Scan for the cell matching the given text and deliver its (X, Y) coordinate at center. 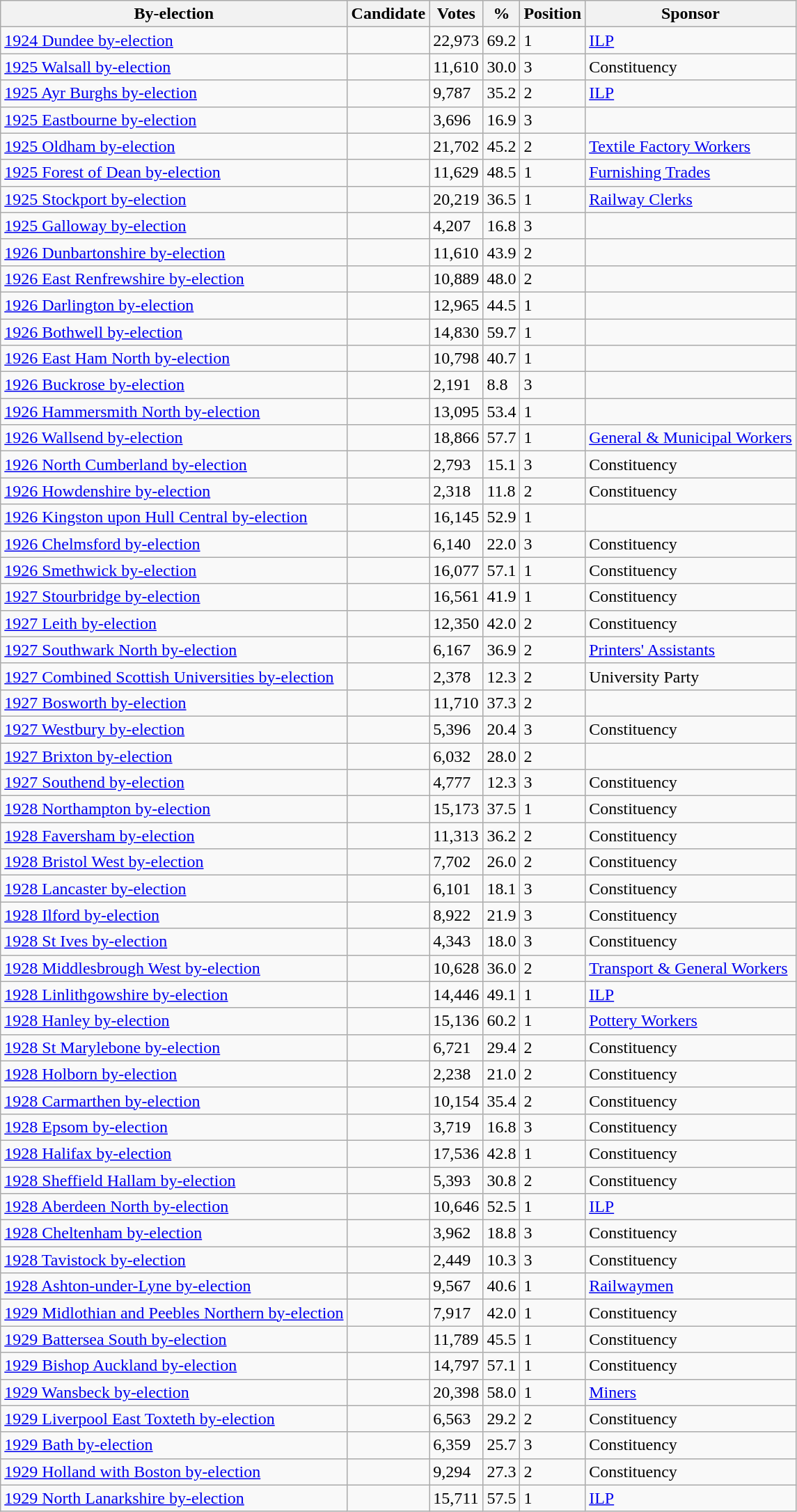
27.3 (501, 1472)
4,343 (457, 942)
1926 Bothwell by-election (174, 332)
Railway Clerks (691, 199)
36.0 (501, 968)
18.8 (501, 1233)
1928 Holborn by-election (174, 1074)
2,318 (457, 491)
3,962 (457, 1233)
Votes (457, 14)
18,866 (457, 438)
15,173 (457, 809)
13,095 (457, 412)
1927 Westbury by-election (174, 729)
16.9 (501, 120)
1924 Dundee by-election (174, 40)
4,777 (457, 783)
30.0 (501, 67)
30.8 (501, 1180)
By-election (174, 14)
1927 Bosworth by-election (174, 703)
Position (553, 14)
9,787 (457, 93)
1925 Oldham by-election (174, 146)
6,101 (457, 889)
20.4 (501, 729)
1926 Dunbartonshire by-election (174, 252)
1926 Wallsend by-election (174, 438)
1927 Leith by-election (174, 623)
20,398 (457, 1392)
6,167 (457, 650)
41.9 (501, 597)
1927 Brixton by-election (174, 756)
5,393 (457, 1180)
8.8 (501, 385)
29.2 (501, 1419)
11,629 (457, 173)
1929 Bishop Auckland by-election (174, 1366)
Pottery Workers (691, 1021)
48.0 (501, 279)
20,219 (457, 199)
17,536 (457, 1153)
1929 Liverpool East Toxteth by-election (174, 1419)
1928 Cheltenham by-election (174, 1233)
45.2 (501, 146)
48.5 (501, 173)
Miners (691, 1392)
1928 St Ives by-election (174, 942)
21,702 (457, 146)
21.9 (501, 915)
2,378 (457, 676)
1928 Epsom by-election (174, 1127)
1926 Darlington by-election (174, 305)
1929 Battersea South by-election (174, 1339)
14,797 (457, 1366)
1929 Wansbeck by-election (174, 1392)
1925 Ayr Burghs by-election (174, 93)
3,719 (457, 1127)
2,191 (457, 385)
1928 Linlithgowshire by-election (174, 995)
16,077 (457, 570)
1926 East Renfrewshire by-election (174, 279)
1928 Middlesbrough West by-election (174, 968)
1925 Eastbourne by-election (174, 120)
Railwaymen (691, 1286)
14,446 (457, 995)
21.0 (501, 1074)
6,140 (457, 544)
1929 Midlothian and Peebles Northern by-election (174, 1313)
37.5 (501, 809)
1928 Ashton-under-Lyne by-election (174, 1286)
36.9 (501, 650)
22.0 (501, 544)
2,449 (457, 1260)
University Party (691, 676)
1928 St Marylebone by-election (174, 1047)
49.1 (501, 995)
7,917 (457, 1313)
10,889 (457, 279)
1926 Chelmsford by-election (174, 544)
1926 Smethwick by-election (174, 570)
5,396 (457, 729)
1926 Hammersmith North by-election (174, 412)
37.3 (501, 703)
8,922 (457, 915)
6,563 (457, 1419)
Sponsor (691, 14)
59.7 (501, 332)
Printers' Assistants (691, 650)
7,702 (457, 862)
1925 Galloway by-election (174, 226)
1928 Faversham by-election (174, 836)
29.4 (501, 1047)
15,136 (457, 1021)
10,154 (457, 1100)
1929 Holland with Boston by-election (174, 1472)
1927 Stourbridge by-election (174, 597)
10,798 (457, 359)
11,710 (457, 703)
1927 Southwark North by-election (174, 650)
15.1 (501, 465)
1928 Tavistock by-election (174, 1260)
57.7 (501, 438)
25.7 (501, 1445)
45.5 (501, 1339)
40.7 (501, 359)
4,207 (457, 226)
60.2 (501, 1021)
1926 Kingston upon Hull Central by-election (174, 517)
11.8 (501, 491)
9,567 (457, 1286)
9,294 (457, 1472)
General & Municipal Workers (691, 438)
40.6 (501, 1286)
1928 Northampton by-election (174, 809)
1929 North Lanarkshire by-election (174, 1498)
1926 Buckrose by-election (174, 385)
2,793 (457, 465)
18.0 (501, 942)
36.2 (501, 836)
1928 Aberdeen North by-election (174, 1207)
42.8 (501, 1153)
11,313 (457, 836)
% (501, 14)
1926 Howdenshire by-election (174, 491)
1926 North Cumberland by-election (174, 465)
22,973 (457, 40)
36.5 (501, 199)
Furnishing Trades (691, 173)
12,350 (457, 623)
1927 Southend by-election (174, 783)
16,561 (457, 597)
6,359 (457, 1445)
1929 Bath by-election (174, 1445)
28.0 (501, 756)
1928 Hanley by-election (174, 1021)
1928 Carmarthen by-election (174, 1100)
35.4 (501, 1100)
35.2 (501, 93)
10.3 (501, 1260)
Transport & General Workers (691, 968)
18.1 (501, 889)
1928 Bristol West by-election (174, 862)
6,721 (457, 1047)
43.9 (501, 252)
14,830 (457, 332)
57.5 (501, 1498)
1927 Combined Scottish Universities by-election (174, 676)
1926 East Ham North by-election (174, 359)
12,965 (457, 305)
1925 Walsall by-election (174, 67)
10,628 (457, 968)
1925 Forest of Dean by-election (174, 173)
52.9 (501, 517)
6,032 (457, 756)
Textile Factory Workers (691, 146)
1928 Halifax by-election (174, 1153)
Candidate (388, 14)
3,696 (457, 120)
53.4 (501, 412)
26.0 (501, 862)
1925 Stockport by-election (174, 199)
52.5 (501, 1207)
15,711 (457, 1498)
10,646 (457, 1207)
2,238 (457, 1074)
1928 Ilford by-election (174, 915)
1928 Sheffield Hallam by-election (174, 1180)
44.5 (501, 305)
11,789 (457, 1339)
69.2 (501, 40)
16,145 (457, 517)
1928 Lancaster by-election (174, 889)
58.0 (501, 1392)
